Scan for the cell matching the given text and deliver its (X, Y) coordinate at center. 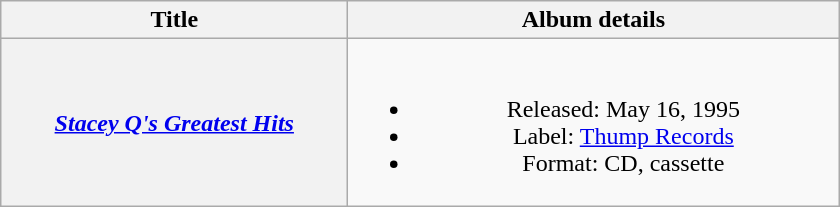
Title (174, 20)
Released: May 16, 1995Label: Thump RecordsFormat: CD, cassette (594, 122)
Album details (594, 20)
Stacey Q's Greatest Hits (174, 122)
